Scan for the cell matching the given text and deliver its [x, y] coordinate at center. 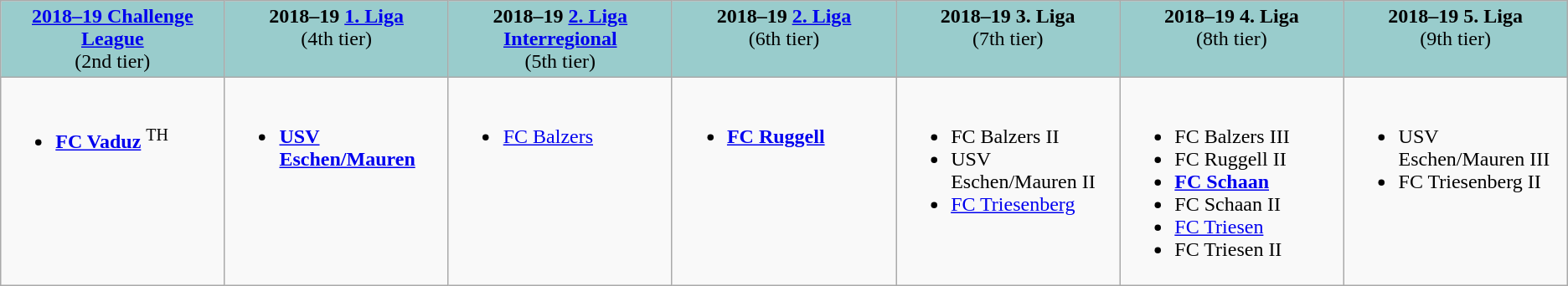
USV Eschen/Mauren IIIFC Triesenberg II [1456, 181]
FC Balzers IIIFC Ruggell IIFC SchaanFC Schaan IIFC TriesenFC Triesen II [1231, 181]
2018–19 2. Liga(6th tier) [784, 39]
2018–19 4. Liga(8th tier) [1231, 39]
2018–19 1. Liga(4th tier) [337, 39]
2018–19 3. Liga(7th tier) [1008, 39]
FC Vaduz TH [112, 181]
2018–19 2. Liga Interregional(5th tier) [560, 39]
2018–19 Challenge League(2nd tier) [112, 39]
FC Ruggell [784, 181]
USV Eschen/Mauren [337, 181]
FC Balzers IIUSV Eschen/Mauren IIFC Triesenberg [1008, 181]
FC Balzers [560, 181]
2018–19 5. Liga(9th tier) [1456, 39]
